Provide the [X, Y] coordinate of the cell's center where the given text is located.  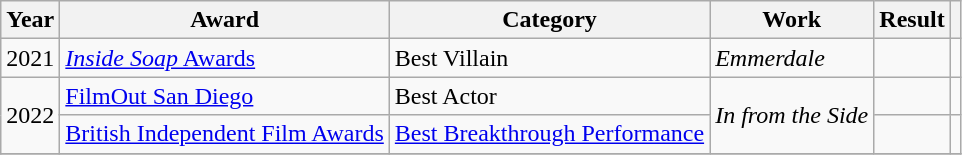
Year [30, 20]
Best Villain [549, 58]
Work [792, 20]
FilmOut San Diego [225, 96]
Best Actor [549, 96]
2021 [30, 58]
Award [225, 20]
British Independent Film Awards [225, 134]
Inside Soap Awards [225, 58]
Result [912, 20]
Category [549, 20]
In from the Side [792, 115]
2022 [30, 115]
Emmerdale [792, 58]
Best Breakthrough Performance [549, 134]
